Determine the [X, Y] coordinate at the center of the cell enclosing the given text.  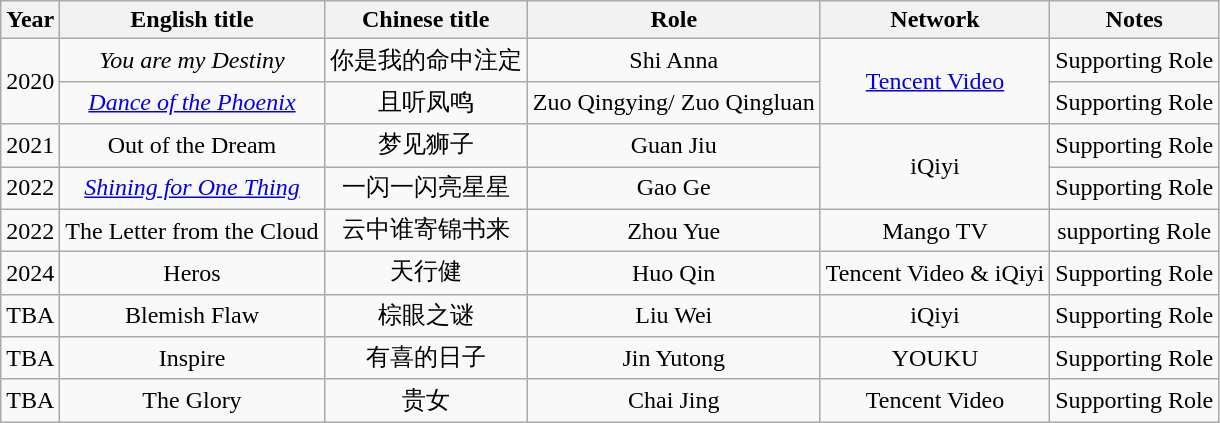
The Letter from the Cloud [192, 230]
Role [674, 20]
Guan Jiu [674, 146]
Inspire [192, 358]
You are my Destiny [192, 60]
Out of the Dream [192, 146]
Liu Wei [674, 316]
English title [192, 20]
The Glory [192, 400]
Shi Anna [674, 60]
Zuo Qingying/ Zuo Qingluan [674, 102]
Network [934, 20]
Tencent Video & iQiyi [934, 274]
Huo Qin [674, 274]
Shining for One Thing [192, 188]
Notes [1134, 20]
Mango TV [934, 230]
2021 [30, 146]
有喜的日子 [426, 358]
Heros [192, 274]
梦见狮子 [426, 146]
天行健 [426, 274]
且听凤鸣 [426, 102]
贵女 [426, 400]
YOUKU [934, 358]
Blemish Flaw [192, 316]
Chai Jing [674, 400]
你是我的命中注定 [426, 60]
Zhou Yue [674, 230]
Year [30, 20]
supporting Role [1134, 230]
Jin Yutong [674, 358]
2020 [30, 82]
棕眼之谜 [426, 316]
Gao Ge [674, 188]
云中谁寄锦书来 [426, 230]
Chinese title [426, 20]
一闪一闪亮星星 [426, 188]
Dance of the Phoenix [192, 102]
2024 [30, 274]
